Locate the cell with the specified text and output its (X, Y) center coordinate. 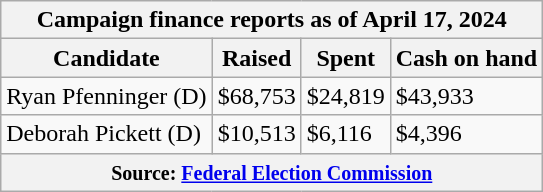
$6,116 (346, 134)
$4,396 (466, 134)
Candidate (106, 58)
Source: Federal Election Commission (272, 172)
Cash on hand (466, 58)
Raised (256, 58)
$10,513 (256, 134)
Ryan Pfenninger (D) (106, 96)
$43,933 (466, 96)
$68,753 (256, 96)
Deborah Pickett (D) (106, 134)
$24,819 (346, 96)
Spent (346, 58)
Campaign finance reports as of April 17, 2024 (272, 20)
